Determine the (x, y) coordinate at the center of the cell enclosing the given text.  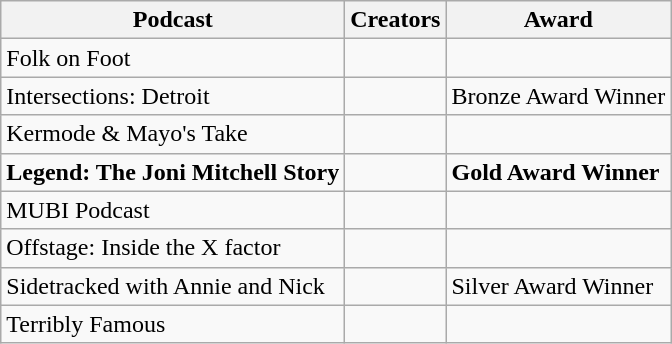
Offstage: Inside the X factor (173, 248)
Terribly Famous (173, 324)
Bronze Award Winner (558, 96)
Intersections: Detroit (173, 96)
Kermode & Mayo's Take (173, 134)
Creators (396, 20)
MUBI Podcast (173, 210)
Gold Award Winner (558, 172)
Podcast (173, 20)
Silver Award Winner (558, 286)
Legend: The Joni Mitchell Story (173, 172)
Folk on Foot (173, 58)
Sidetracked with Annie and Nick (173, 286)
Award (558, 20)
